Search for the cell housing the specified text and yield its (X, Y) center coordinate. 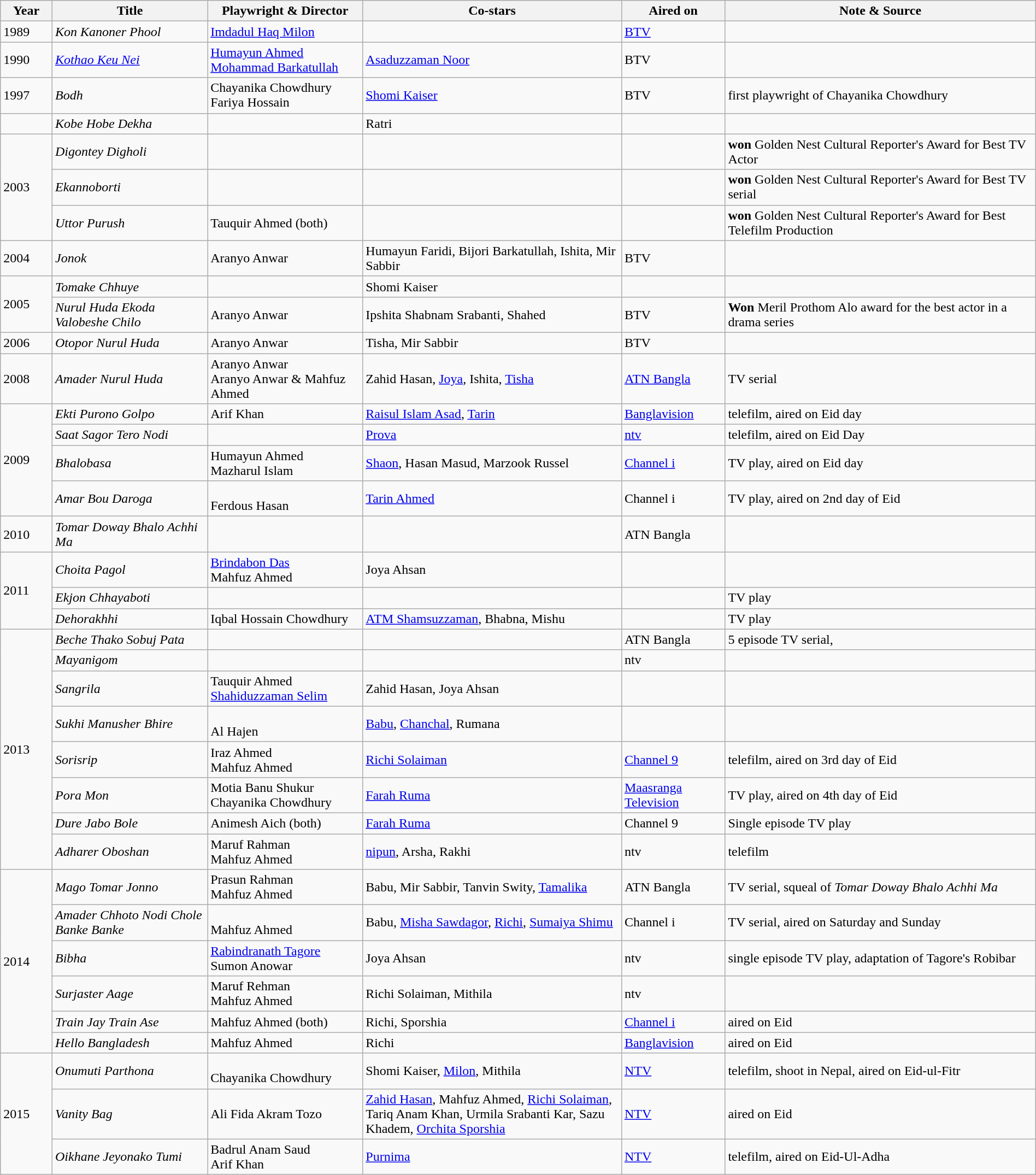
Digontey Digholi (129, 152)
Note & Source (880, 11)
Iqbal Hossain Chowdhury (285, 619)
2008 (26, 378)
Shomi Kaiser, Milon, Mithila (492, 1071)
Vanity Bag (129, 1114)
telefilm, aired on Eid Day (880, 435)
Ipshita Shabnam Srabanti, Shahed (492, 315)
Tomar Doway Bhalo Achhi Ma (129, 534)
Oikhane Jeyonako Tumi (129, 1156)
Chayanika Chowdhury Fariya Hossain (285, 95)
Tarin Ahmed (492, 498)
Nurul Huda Ekoda Valobeshe Chilo (129, 315)
won Golden Nest Cultural Reporter's Award for Best TV Actor (880, 152)
Aired on (673, 11)
telefilm, aired on Eid day (880, 414)
Arif Khan (285, 414)
Humayun Ahmed Mazharul Islam (285, 463)
Choita Pagol (129, 569)
TV play, aired on 2nd day of Eid (880, 498)
Prasun Rahman Mahfuz Ahmed (285, 888)
Dure Jabo Bole (129, 823)
Kothao Keu Nei (129, 60)
5 episode TV serial, (880, 639)
Sangrila (129, 689)
Dehorakhhi (129, 619)
Sorisrip (129, 760)
telefilm, aired on 3rd day of Eid (880, 760)
TV play, aired on Eid day (880, 463)
Babu, Misha Sawdagor, Richi, Sumaiya Shimu (492, 923)
2014 (26, 961)
Pora Mon (129, 795)
Rabindranath Tagore Sumon Anowar (285, 959)
Tauquir Ahmed Shahiduzzaman Selim (285, 689)
Babu, Chanchal, Rumana (492, 724)
Co-stars (492, 11)
Badrul Anam Saud Arif Khan (285, 1156)
Richi (492, 1043)
Richi, Sporshia (492, 1022)
Humayun Faridi, Bijori Barkatullah, Ishita, Mir Sabbir (492, 258)
Beche Thako Sobuj Pata (129, 639)
2011 (26, 590)
Hello Bangladesh (129, 1043)
Zahid Hasan, Mahfuz Ahmed, Richi Solaiman, Tariq Anam Khan, Urmila Srabanti Kar, Sazu Khadem, Orchita Sporshia (492, 1114)
Raisul Islam Asad, Tarin (492, 414)
2013 (26, 749)
1990 (26, 60)
won Golden Nest Cultural Reporter's Award for Best Telefilm Production (880, 223)
Ratri (492, 124)
single episode TV play, adaptation of Tagore's Robibar (880, 959)
Humayun AhmedMohammad Barkatullah (285, 60)
Zahid Hasan, Joya, Ishita, Tisha (492, 378)
Single episode TV play (880, 823)
Otopor Nurul Huda (129, 343)
Ekjon Chhayaboti (129, 598)
Maruf Rehman Mahfuz Ahmed (285, 994)
1989 (26, 32)
Richi Solaiman, Mithila (492, 994)
Surjaster Aage (129, 994)
Imdadul Haq Milon (285, 32)
Year (26, 11)
Amader Nurul Huda (129, 378)
Maruf Rahman Mahfuz Ahmed (285, 851)
telefilm (880, 851)
Prova (492, 435)
Tisha, Mir Sabbir (492, 343)
Zahid Hasan, Joya Ahsan (492, 689)
Bhalobasa (129, 463)
1997 (26, 95)
2004 (26, 258)
Tomake Chhuye (129, 286)
2010 (26, 534)
Kon Kanoner Phool (129, 32)
Mayanigom (129, 660)
Bibha (129, 959)
Bodh (129, 95)
Richi Solaiman (492, 760)
first playwright of Chayanika Chowdhury (880, 95)
Ekannoborti (129, 187)
Animesh Aich (both) (285, 823)
TV serial, aired on Saturday and Sunday (880, 923)
Ferdous Hasan (285, 498)
2003 (26, 187)
Amader Chhoto Nodi Chole Banke Banke (129, 923)
Aranyo Anwar Aranyo Anwar & Mahfuz Ahmed (285, 378)
Won Meril Prothom Alo award for the best actor in a drama series (880, 315)
Adharer Oboshan (129, 851)
Tauquir Ahmed (both) (285, 223)
Ali Fida Akram Tozo (285, 1114)
Sukhi Manusher Bhire (129, 724)
Maasranga Television (673, 795)
ATM Shamsuzzaman, Bhabna, Mishu (492, 619)
2009 (26, 460)
telefilm, aired on Eid-Ul-Adha (880, 1156)
Amar Bou Daroga (129, 498)
Motia Banu Shukur Chayanika Chowdhury (285, 795)
TV serial, squeal of Tomar Doway Bhalo Achhi Ma (880, 888)
TV serial (880, 378)
Babu, Mir Sabbir, Tanvin Swity, Tamalika (492, 888)
Purnima (492, 1156)
telefilm, shoot in Nepal, aired on Eid-ul-Fitr (880, 1071)
Chayanika Chowdhury (285, 1071)
2006 (26, 343)
Al Hajen (285, 724)
Playwright & Director (285, 11)
Mahfuz Ahmed (both) (285, 1022)
Saat Sagor Tero Nodi (129, 435)
Kobe Hobe Dekha (129, 124)
Iraz Ahmed Mahfuz Ahmed (285, 760)
Jonok (129, 258)
TV play, aired on 4th day of Eid (880, 795)
won Golden Nest Cultural Reporter's Award for Best TV serial (880, 187)
2005 (26, 304)
Ekti Purono Golpo (129, 414)
Mago Tomar Jonno (129, 888)
Uttor Purush (129, 223)
Onumuti Parthona (129, 1071)
Title (129, 11)
Asaduzzaman Noor (492, 60)
nipun, Arsha, Rakhi (492, 851)
Shaon, Hasan Masud, Marzook Russel (492, 463)
Train Jay Train Ase (129, 1022)
Brindabon Das Mahfuz Ahmed (285, 569)
2015 (26, 1114)
